Pinpoint the cell where the given text exists, returning its (X, Y) midpoint coordinate. 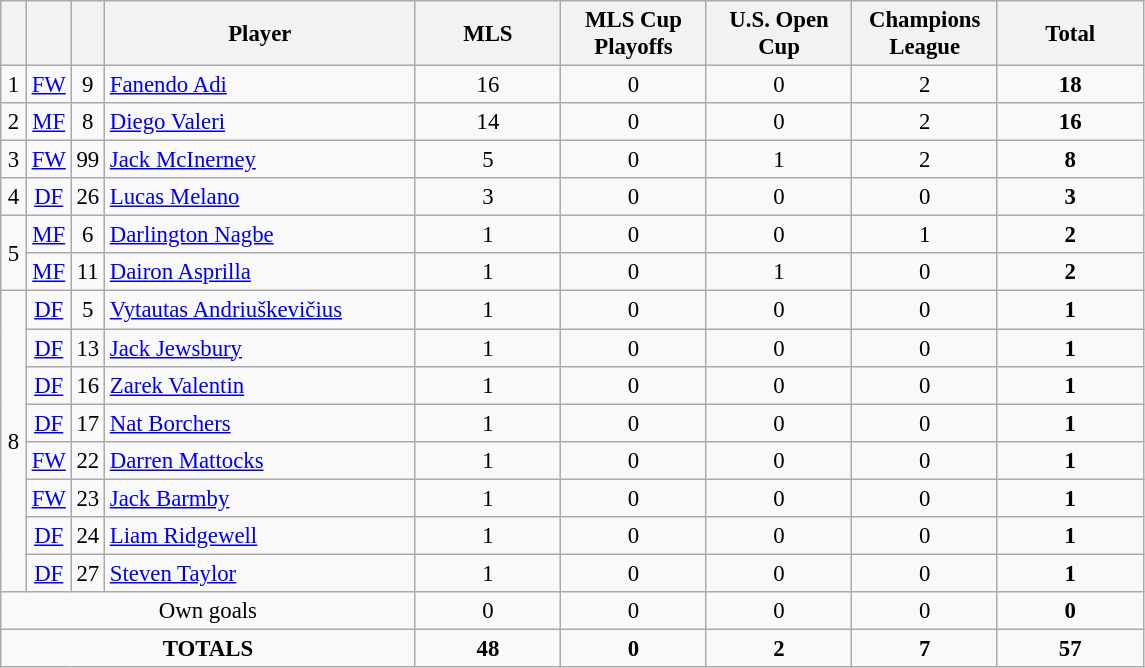
Steven Taylor (260, 573)
24 (88, 536)
14 (488, 122)
Nat Borchers (260, 423)
Total (1070, 34)
U.S. Open Cup (779, 34)
Player (260, 34)
13 (88, 348)
Jack Barmby (260, 498)
99 (88, 160)
4 (14, 197)
Lucas Melano (260, 197)
Dairon Asprilla (260, 273)
26 (88, 197)
Jack Jewsbury (260, 348)
6 (88, 235)
Diego Valeri (260, 122)
MLS Cup Playoffs (634, 34)
Vytautas Andriuškevičius (260, 310)
27 (88, 573)
MLS (488, 34)
11 (88, 273)
TOTALS (208, 648)
18 (1070, 85)
Liam Ridgewell (260, 536)
Zarek Valentin (260, 385)
Champions League (925, 34)
48 (488, 648)
Jack McInerney (260, 160)
9 (88, 85)
22 (88, 460)
7 (925, 648)
17 (88, 423)
23 (88, 498)
Darlington Nagbe (260, 235)
Fanendo Adi (260, 85)
Darren Mattocks (260, 460)
57 (1070, 648)
Own goals (208, 611)
